Find where the given text appears and provide that cell's center as (x, y) coordinate. 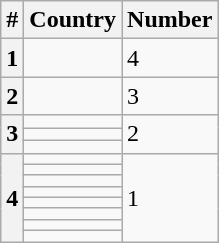
Number (170, 20)
# (12, 20)
Country (73, 20)
